Provide the [X, Y] coordinate of the cell's center where the given text is located.  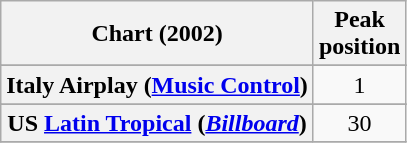
Chart (2002) [158, 34]
Peakposition [359, 34]
30 [359, 123]
1 [359, 85]
Italy Airplay (Music Control) [158, 85]
US Latin Tropical (Billboard) [158, 123]
